Output the (X, Y) coordinate of the center of the cell containing the given text.  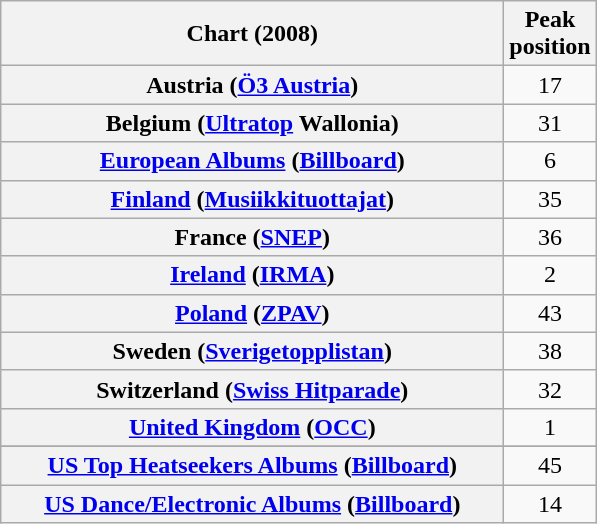
Switzerland (Swiss Hitparade) (252, 389)
31 (550, 123)
2 (550, 275)
17 (550, 85)
Sweden (Sverigetopplistan) (252, 351)
1 (550, 427)
43 (550, 313)
35 (550, 199)
US Top Heatseekers Albums (Billboard) (252, 465)
Austria (Ö3 Austria) (252, 85)
Belgium (Ultratop Wallonia) (252, 123)
14 (550, 503)
Ireland (IRMA) (252, 275)
36 (550, 237)
Chart (2008) (252, 34)
European Albums (Billboard) (252, 161)
Poland (ZPAV) (252, 313)
US Dance/Electronic Albums (Billboard) (252, 503)
45 (550, 465)
France (SNEP) (252, 237)
6 (550, 161)
Peakposition (550, 34)
United Kingdom (OCC) (252, 427)
38 (550, 351)
Finland (Musiikkituottajat) (252, 199)
32 (550, 389)
